For the text-containing cell, return its midpoint in [X, Y] coordinate format. 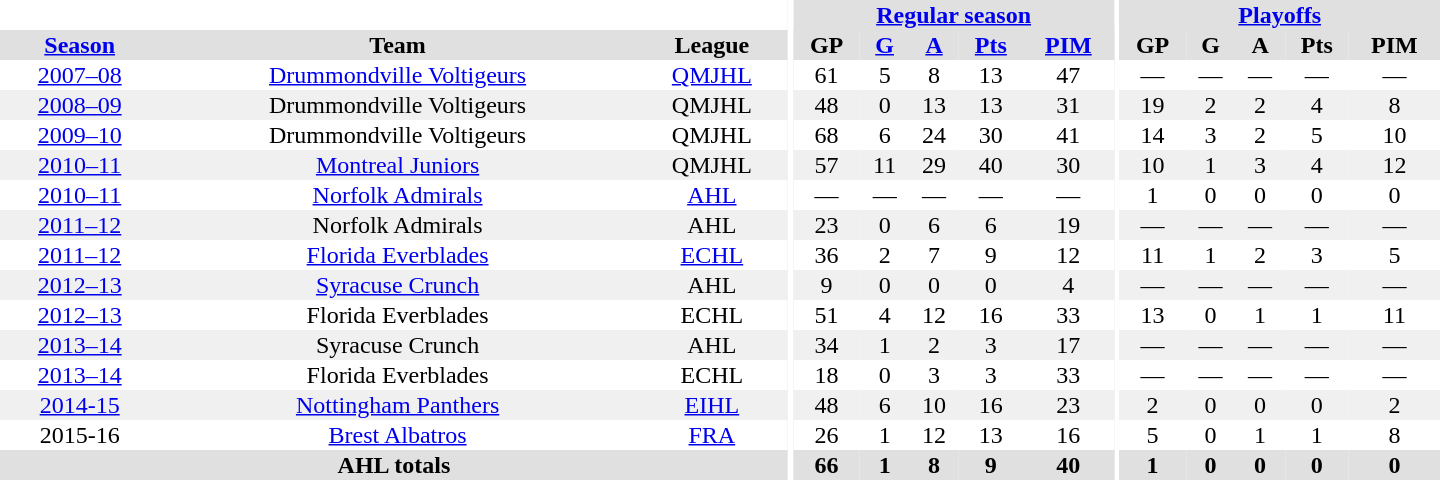
7 [934, 255]
EIHL [712, 405]
2008–09 [80, 105]
68 [826, 135]
14 [1152, 135]
34 [826, 345]
57 [826, 165]
41 [1068, 135]
Season [80, 45]
18 [826, 375]
Nottingham Panthers [397, 405]
66 [826, 465]
36 [826, 255]
2009–10 [80, 135]
17 [1068, 345]
61 [826, 75]
2015-16 [80, 435]
AHL totals [394, 465]
31 [1068, 105]
FRA [712, 435]
2014-15 [80, 405]
Team [397, 45]
Playoffs [1280, 15]
51 [826, 315]
Brest Albatros [397, 435]
24 [934, 135]
2007–08 [80, 75]
League [712, 45]
26 [826, 435]
Regular season [953, 15]
29 [934, 165]
Montreal Juniors [397, 165]
47 [1068, 75]
